Capture the cell that displays the provided text and extract its [x, y] central coordinate. 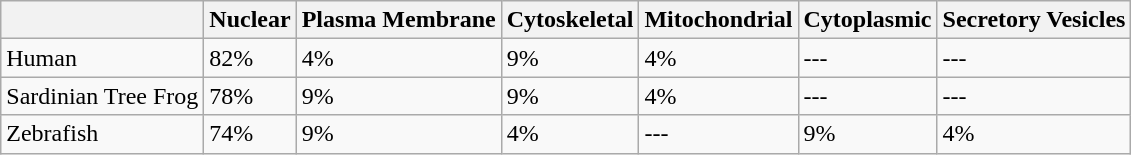
Zebrafish [102, 134]
Secretory Vesicles [1034, 20]
Nuclear [250, 20]
78% [250, 96]
Plasma Membrane [398, 20]
Mitochondrial [718, 20]
Human [102, 58]
Cytoplasmic [868, 20]
Sardinian Tree Frog [102, 96]
74% [250, 134]
82% [250, 58]
Cytoskeletal [570, 20]
